From the cell containing the given text, extract its center point as (x, y) coordinate. 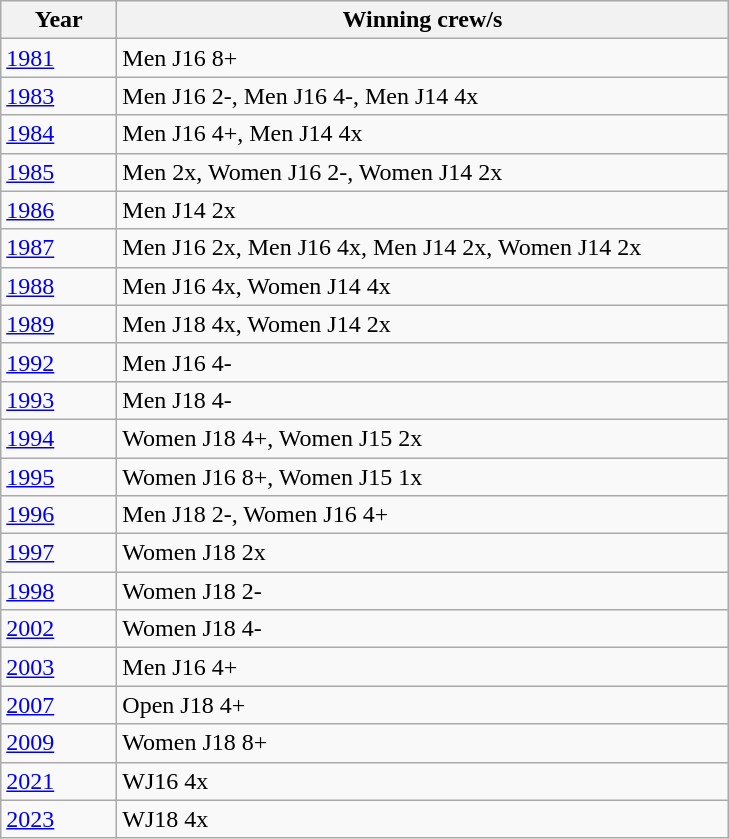
Men J14 2x (422, 210)
2023 (59, 819)
1994 (59, 438)
Men J16 4- (422, 362)
WJ18 4x (422, 819)
1988 (59, 286)
Women J18 2- (422, 591)
Year (59, 20)
1989 (59, 324)
Men J16 4+ (422, 667)
1996 (59, 515)
Women J16 8+, Women J15 1x (422, 477)
1997 (59, 553)
1987 (59, 248)
1993 (59, 400)
1984 (59, 134)
Women J18 8+ (422, 743)
Men J16 8+ (422, 58)
Women J18 4- (422, 629)
Men J16 4+, Men J14 4x (422, 134)
2009 (59, 743)
2021 (59, 781)
Men J16 2-, Men J16 4-, Men J14 4x (422, 96)
1995 (59, 477)
Men J16 2x, Men J16 4x, Men J14 2x, Women J14 2x (422, 248)
2007 (59, 705)
1981 (59, 58)
1986 (59, 210)
Women J18 2x (422, 553)
1998 (59, 591)
WJ16 4x (422, 781)
2003 (59, 667)
Winning crew/s (422, 20)
Women J18 4+, Women J15 2x (422, 438)
2002 (59, 629)
1985 (59, 172)
Men J18 4x, Women J14 2x (422, 324)
Men 2x, Women J16 2-, Women J14 2x (422, 172)
Men J18 2-, Women J16 4+ (422, 515)
Men J18 4- (422, 400)
1992 (59, 362)
Men J16 4x, Women J14 4x (422, 286)
Open J18 4+ (422, 705)
1983 (59, 96)
